Locate the cell with the specified text and output its (X, Y) center coordinate. 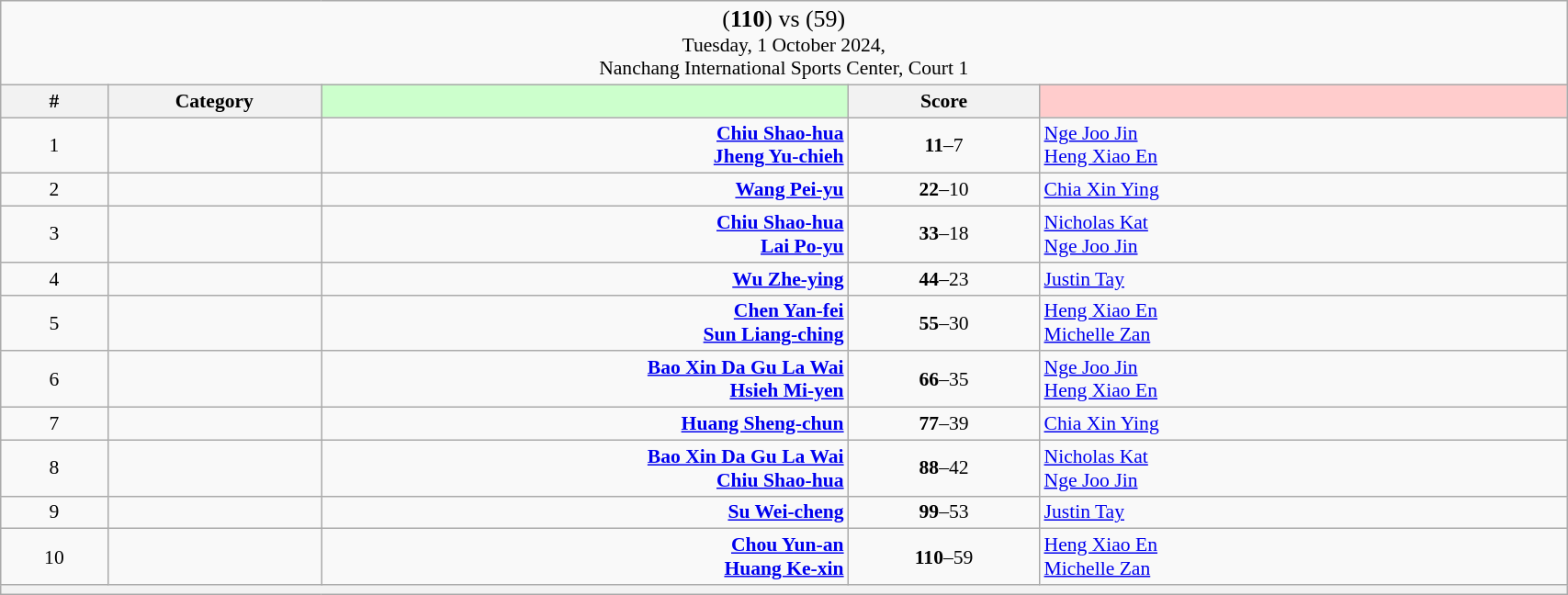
6 (54, 380)
66–35 (944, 380)
10 (54, 556)
2 (54, 190)
99–53 (944, 512)
11–7 (944, 145)
7 (54, 424)
8 (54, 468)
Chen Yan-fei Sun Liang-ching (585, 323)
(110) vs (59)Tuesday, 1 October 2024, Nanchang International Sports Center, Court 1 (784, 42)
Score (944, 101)
Chiu Shao-hua Jheng Yu-chieh (585, 145)
Su Wei-cheng (585, 512)
55–30 (944, 323)
5 (54, 323)
Wang Pei-yu (585, 190)
Bao Xin Da Gu La Wai Chiu Shao-hua (585, 468)
9 (54, 512)
33–18 (944, 235)
44–23 (944, 279)
4 (54, 279)
# (54, 101)
Wu Zhe-ying (585, 279)
Chiu Shao-hua Lai Po-yu (585, 235)
88–42 (944, 468)
1 (54, 145)
Category (215, 101)
22–10 (944, 190)
Chou Yun-an Huang Ke-xin (585, 556)
77–39 (944, 424)
3 (54, 235)
110–59 (944, 556)
Huang Sheng-chun (585, 424)
Bao Xin Da Gu La Wai Hsieh Mi-yen (585, 380)
